Locate the cell with the specified text and output its (X, Y) center coordinate. 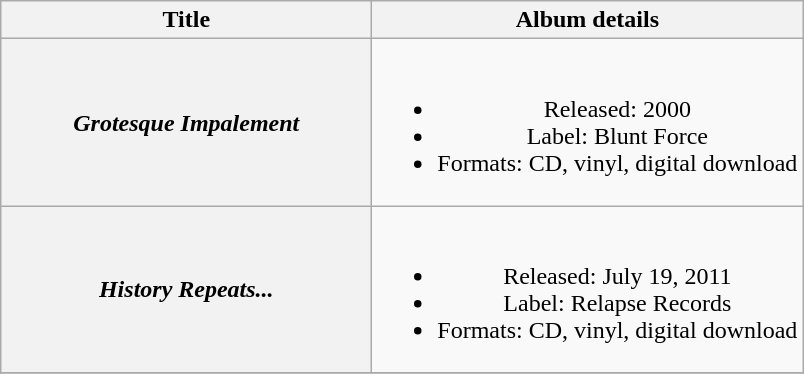
Title (186, 20)
History Repeats... (186, 290)
Album details (588, 20)
Grotesque Impalement (186, 122)
Released: July 19, 2011Label: Relapse RecordsFormats: CD, vinyl, digital download (588, 290)
Released: 2000Label: Blunt ForceFormats: CD, vinyl, digital download (588, 122)
